Detect which cell encompasses the target text, then output its (x, y) center coordinate. 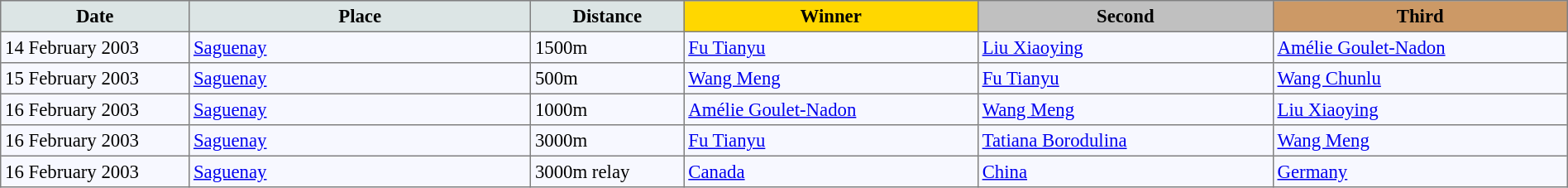
1500m (607, 47)
Third (1420, 17)
Date (95, 17)
3000m relay (607, 171)
1000m (607, 109)
China (1125, 171)
3000m (607, 141)
14 February 2003 (95, 47)
15 February 2003 (95, 79)
Winner (830, 17)
Distance (607, 17)
Canada (830, 171)
Second (1125, 17)
Place (361, 17)
500m (607, 79)
Wang Chunlu (1420, 79)
Germany (1420, 171)
Tatiana Borodulina (1125, 141)
